Find where the given text appears and provide that cell's center as [x, y] coordinate. 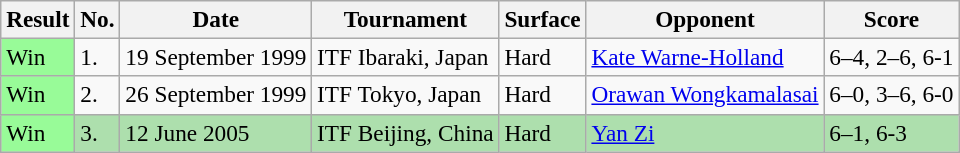
Opponent [705, 19]
12 June 2005 [216, 133]
19 September 1999 [216, 57]
3. [98, 133]
6–4, 2–6, 6-1 [892, 57]
6–1, 6-3 [892, 133]
Kate Warne-Holland [705, 57]
ITF Ibaraki, Japan [406, 57]
Date [216, 19]
ITF Beijing, China [406, 133]
Yan Zi [705, 133]
26 September 1999 [216, 95]
6–0, 3–6, 6-0 [892, 95]
Result [38, 19]
ITF Tokyo, Japan [406, 95]
No. [98, 19]
2. [98, 95]
1. [98, 57]
Surface [542, 19]
Orawan Wongkamalasai [705, 95]
Score [892, 19]
Tournament [406, 19]
